Scan for the cell matching the given text and deliver its [X, Y] coordinate at center. 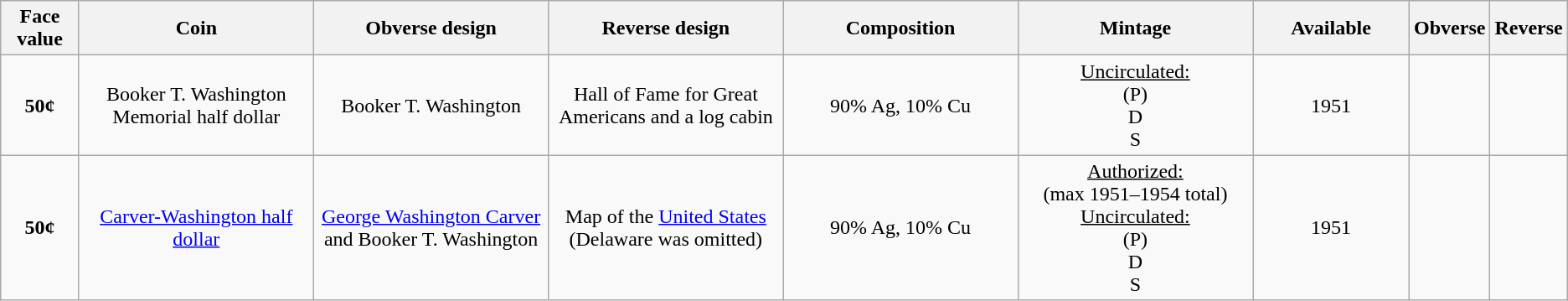
Obverse [1450, 29]
Mintage [1135, 29]
Reverse design [666, 29]
Face value [40, 29]
Booker T. Washington [431, 106]
Coin [196, 29]
Carver-Washington half dollar [196, 228]
Authorized: (max 1951–1954 total)Uncirculated: (P) D S [1135, 228]
Obverse design [431, 29]
Map of the United States (Delaware was omitted) [666, 228]
Reverse [1529, 29]
Hall of Fame for Great Americans and a log cabin [666, 106]
Composition [900, 29]
Uncirculated: (P) D S [1135, 106]
Booker T. Washington Memorial half dollar [196, 106]
George Washington Carver and Booker T. Washington [431, 228]
Available [1332, 29]
